Detect which cell encompasses the target text, then output its [X, Y] center coordinate. 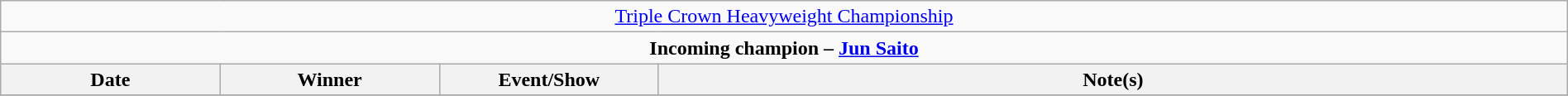
Triple Crown Heavyweight Championship [784, 17]
Event/Show [549, 79]
Incoming champion – Jun Saito [784, 48]
Date [111, 79]
Note(s) [1113, 79]
Winner [329, 79]
